Provide the (x, y) coordinate of the cell's center where the given text is located.  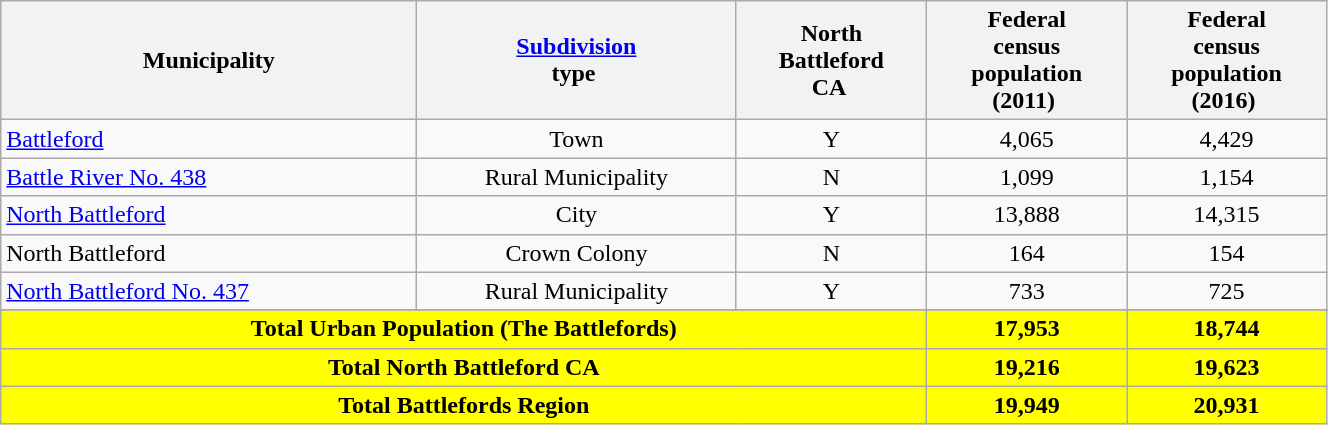
Municipality (209, 60)
Federalcensuspopulation(2011) (1027, 60)
Battle River No. 438 (209, 177)
20,931 (1227, 405)
1,099 (1027, 177)
Crown Colony (576, 253)
13,888 (1027, 215)
4,065 (1027, 139)
164 (1027, 253)
NorthBattlefordCA (832, 60)
Total Urban Population (The Battlefords) (464, 329)
19,623 (1227, 367)
Total North Battleford CA (464, 367)
18,744 (1227, 329)
Federalcensuspopulation(2016) (1227, 60)
4,429 (1227, 139)
Total Battlefords Region (464, 405)
Battleford (209, 139)
19,216 (1027, 367)
Town (576, 139)
725 (1227, 291)
City (576, 215)
17,953 (1027, 329)
Subdivisiontype (576, 60)
14,315 (1227, 215)
1,154 (1227, 177)
154 (1227, 253)
North Battleford No. 437 (209, 291)
19,949 (1027, 405)
733 (1027, 291)
